For the text-containing cell, return its midpoint in [X, Y] coordinate format. 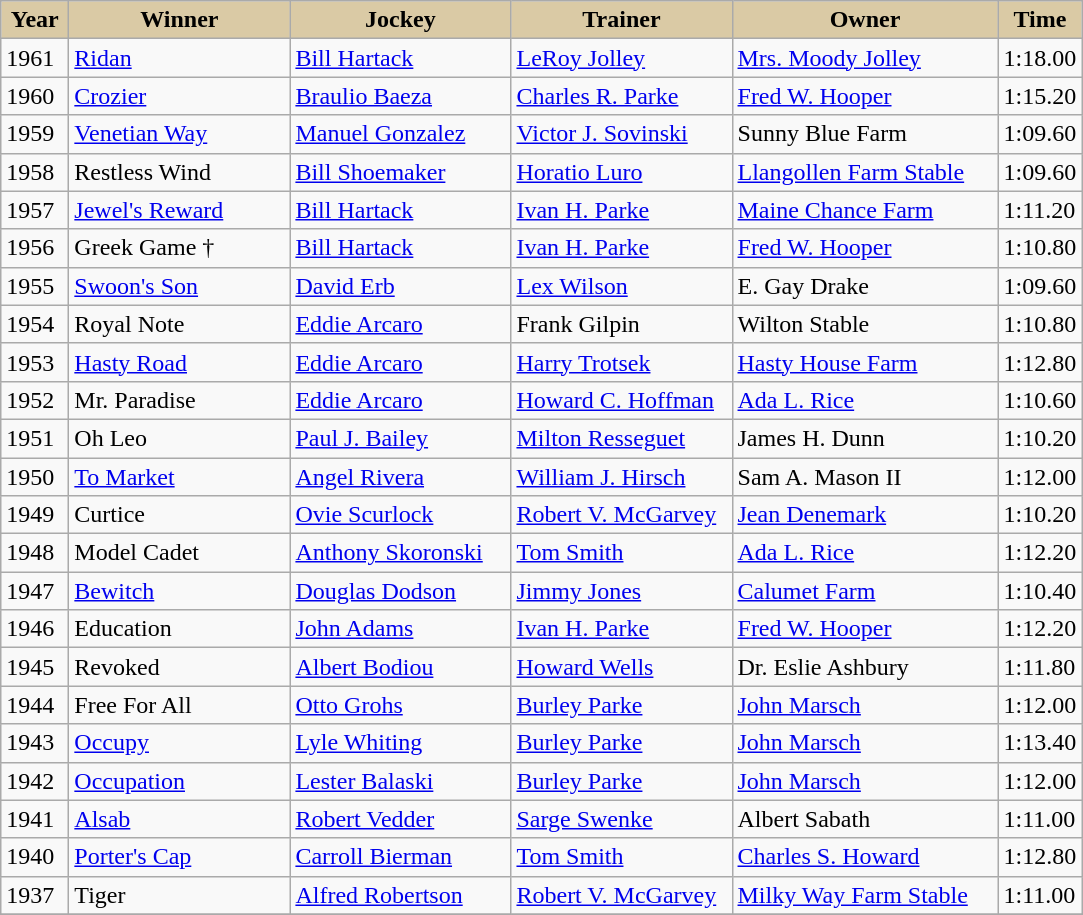
1953 [35, 362]
Greek Game † [180, 248]
Charles S. Howard [865, 857]
Occupy [180, 743]
1949 [35, 515]
1947 [35, 591]
Milky Way Farm Stable [865, 895]
1954 [35, 324]
Revoked [180, 667]
Alfred Robertson [400, 895]
1948 [35, 553]
Otto Grohs [400, 705]
Tiger [180, 895]
Porter's Cap [180, 857]
1958 [35, 172]
1955 [35, 286]
Education [180, 629]
Frank Gilpin [622, 324]
Occupation [180, 781]
Trainer [622, 20]
Hasty House Farm [865, 362]
Victor J. Sovinski [622, 134]
1960 [35, 96]
1956 [35, 248]
1945 [35, 667]
Crozier [180, 96]
Bill Shoemaker [400, 172]
Calumet Farm [865, 591]
1:10.40 [1040, 591]
1937 [35, 895]
1:15.20 [1040, 96]
Mr. Paradise [180, 400]
To Market [180, 477]
Bewitch [180, 591]
Milton Resseguet [622, 438]
1944 [35, 705]
James H. Dunn [865, 438]
Lester Balaski [400, 781]
1941 [35, 819]
1:11.20 [1040, 210]
1957 [35, 210]
E. Gay Drake [865, 286]
Alsab [180, 819]
1951 [35, 438]
Winner [180, 20]
1959 [35, 134]
William J. Hirsch [622, 477]
Jewel's Reward [180, 210]
Lyle Whiting [400, 743]
Albert Bodiou [400, 667]
Sam A. Mason II [865, 477]
Mrs. Moody Jolley [865, 58]
Jockey [400, 20]
1:11.80 [1040, 667]
1:18.00 [1040, 58]
Manuel Gonzalez [400, 134]
Albert Sabath [865, 819]
1:13.40 [1040, 743]
Maine Chance Farm [865, 210]
Douglas Dodson [400, 591]
Howard Wells [622, 667]
Charles R. Parke [622, 96]
Braulio Baeza [400, 96]
Swoon's Son [180, 286]
Owner [865, 20]
1952 [35, 400]
Dr. Eslie Ashbury [865, 667]
Anthony Skoronski [400, 553]
1:10.60 [1040, 400]
Time [1040, 20]
Curtice [180, 515]
1942 [35, 781]
Jimmy Jones [622, 591]
Lex Wilson [622, 286]
Jean Denemark [865, 515]
1950 [35, 477]
Horatio Luro [622, 172]
Robert Vedder [400, 819]
Sarge Swenke [622, 819]
Royal Note [180, 324]
John Adams [400, 629]
1961 [35, 58]
David Erb [400, 286]
Ovie Scurlock [400, 515]
Free For All [180, 705]
Howard C. Hoffman [622, 400]
Wilton Stable [865, 324]
Sunny Blue Farm [865, 134]
1940 [35, 857]
Ridan [180, 58]
Paul J. Bailey [400, 438]
Angel Rivera [400, 477]
1946 [35, 629]
Carroll Bierman [400, 857]
Hasty Road [180, 362]
1943 [35, 743]
Year [35, 20]
Venetian Way [180, 134]
Llangollen Farm Stable [865, 172]
LeRoy Jolley [622, 58]
Harry Trotsek [622, 362]
Restless Wind [180, 172]
Model Cadet [180, 553]
Oh Leo [180, 438]
